Scan for the cell matching the given text and deliver its [x, y] coordinate at center. 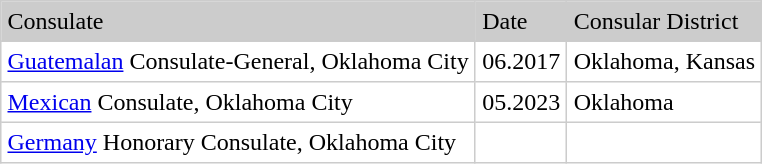
Germany Honorary Consulate, Oklahoma City [238, 142]
Consulate [238, 21]
Guatemalan Consulate-General, Oklahoma City [238, 61]
Consular District [664, 21]
Mexican Consulate, Oklahoma City [238, 102]
Oklahoma [664, 102]
06.2017 [521, 61]
05.2023 [521, 102]
Date [521, 21]
Oklahoma, Kansas [664, 61]
